Identify which cell holds the provided text, then report its [x, y] central coordinate. 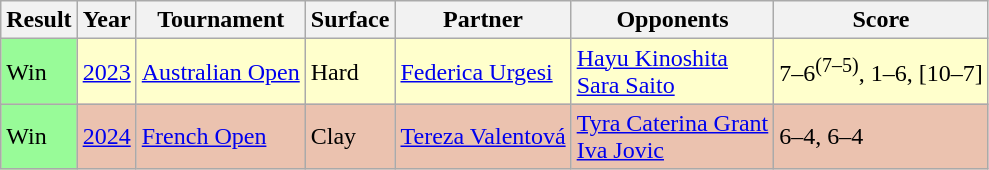
Federica Urgesi [483, 72]
Australian Open [220, 72]
Hard [350, 72]
French Open [220, 136]
Tyra Caterina Grant Iva Jovic [672, 136]
Surface [350, 20]
Result [39, 20]
Clay [350, 136]
2023 [106, 72]
Tournament [220, 20]
Score [881, 20]
Tereza Valentová [483, 136]
7–6(7–5), 1–6, [10–7] [881, 72]
Year [106, 20]
2024 [106, 136]
Partner [483, 20]
Hayu Kinoshita Sara Saito [672, 72]
6–4, 6–4 [881, 136]
Opponents [672, 20]
